Extract the (x, y) coordinate from the center of the cell holding the provided text.  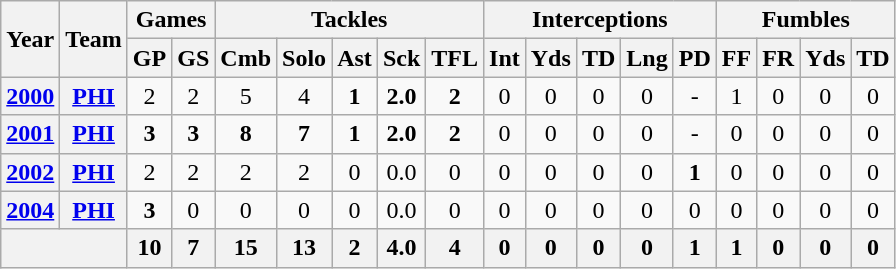
4.0 (401, 248)
2004 (30, 210)
13 (304, 248)
Tackles (350, 20)
Lng (647, 58)
GP (149, 58)
5 (246, 96)
2000 (30, 96)
Sck (401, 58)
Year (30, 39)
Ast (355, 58)
Cmb (246, 58)
FR (778, 58)
Fumbles (806, 20)
FF (736, 58)
2002 (30, 172)
8 (246, 134)
Team (94, 39)
Solo (304, 58)
15 (246, 248)
2001 (30, 134)
TFL (455, 58)
GS (194, 58)
Games (170, 20)
Int (505, 58)
Interceptions (600, 20)
10 (149, 248)
PD (694, 58)
